Output the [x, y] coordinate of the center of the cell containing the given text.  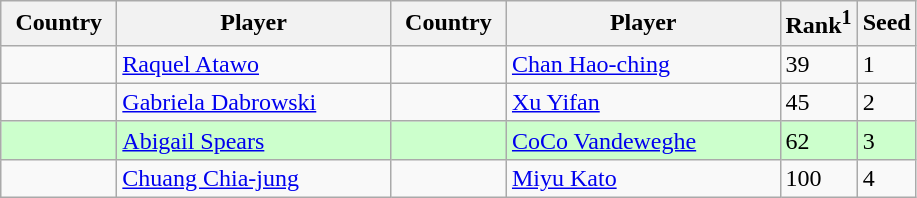
Raquel Atawo [254, 64]
1 [886, 64]
Chuang Chia-jung [254, 178]
CoCo Vandeweghe [643, 140]
2 [886, 102]
Seed [886, 24]
100 [818, 178]
Xu Yifan [643, 102]
3 [886, 140]
Rank1 [818, 24]
62 [818, 140]
Miyu Kato [643, 178]
39 [818, 64]
4 [886, 178]
Chan Hao-ching [643, 64]
Gabriela Dabrowski [254, 102]
45 [818, 102]
Abigail Spears [254, 140]
